Locate the cell with the specified text and output its (X, Y) center coordinate. 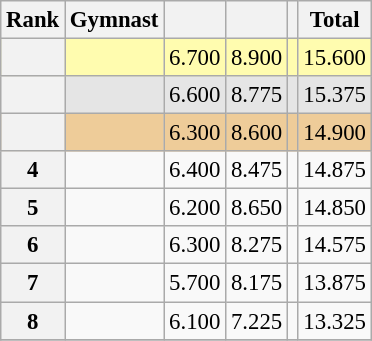
13.875 (334, 283)
8 (33, 321)
14.875 (334, 170)
6.400 (195, 170)
14.900 (334, 133)
6.200 (195, 208)
6.600 (195, 95)
15.600 (334, 58)
13.325 (334, 321)
8.600 (257, 133)
8.650 (257, 208)
14.850 (334, 208)
4 (33, 170)
Rank (33, 20)
Gymnast (114, 20)
8.900 (257, 58)
7 (33, 283)
8.475 (257, 170)
8.275 (257, 245)
6 (33, 245)
Total (334, 20)
6.700 (195, 58)
8.775 (257, 95)
6.100 (195, 321)
5.700 (195, 283)
8.175 (257, 283)
7.225 (257, 321)
5 (33, 208)
14.575 (334, 245)
15.375 (334, 95)
